Search for the cell housing the specified text and yield its (X, Y) center coordinate. 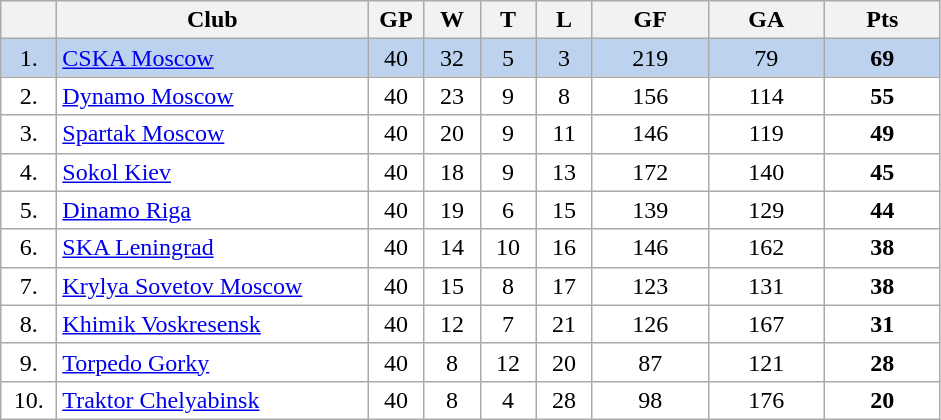
18 (452, 172)
45 (882, 172)
GF (650, 20)
162 (766, 248)
L (564, 20)
14 (452, 248)
21 (564, 324)
55 (882, 96)
123 (650, 286)
2. (29, 96)
44 (882, 210)
8. (29, 324)
139 (650, 210)
3. (29, 134)
5. (29, 210)
219 (650, 58)
10. (29, 400)
17 (564, 286)
T (508, 20)
W (452, 20)
6 (508, 210)
Traktor Chelyabinsk (212, 400)
SKA Leningrad (212, 248)
Dinamo Riga (212, 210)
176 (766, 400)
5 (508, 58)
69 (882, 58)
119 (766, 134)
9. (29, 362)
23 (452, 96)
6. (29, 248)
11 (564, 134)
16 (564, 248)
31 (882, 324)
131 (766, 286)
7. (29, 286)
3 (564, 58)
98 (650, 400)
121 (766, 362)
Pts (882, 20)
7 (508, 324)
4. (29, 172)
CSKA Moscow (212, 58)
87 (650, 362)
156 (650, 96)
Club (212, 20)
Khimik Voskresensk (212, 324)
Dynamo Moscow (212, 96)
114 (766, 96)
GP (396, 20)
140 (766, 172)
Sokol Kiev (212, 172)
126 (650, 324)
GA (766, 20)
13 (564, 172)
Krylya Sovetov Moscow (212, 286)
129 (766, 210)
172 (650, 172)
Torpedo Gorky (212, 362)
19 (452, 210)
10 (508, 248)
49 (882, 134)
1. (29, 58)
79 (766, 58)
167 (766, 324)
32 (452, 58)
Spartak Moscow (212, 134)
4 (508, 400)
